Identify which cell holds the provided text, then report its [X, Y] central coordinate. 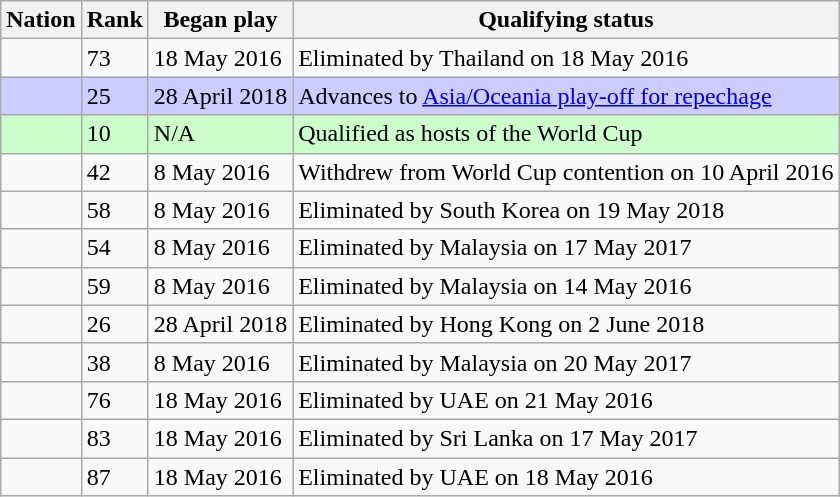
Nation [41, 20]
Eliminated by UAE on 21 May 2016 [566, 400]
Qualified as hosts of the World Cup [566, 134]
26 [114, 324]
10 [114, 134]
73 [114, 58]
38 [114, 362]
Eliminated by South Korea on 19 May 2018 [566, 210]
Began play [220, 20]
Eliminated by Malaysia on 20 May 2017 [566, 362]
87 [114, 477]
58 [114, 210]
Eliminated by Sri Lanka on 17 May 2017 [566, 438]
Advances to Asia/Oceania play-off for repechage [566, 96]
Eliminated by Malaysia on 17 May 2017 [566, 248]
76 [114, 400]
Qualifying status [566, 20]
Eliminated by Thailand on 18 May 2016 [566, 58]
54 [114, 248]
N/A [220, 134]
Eliminated by Hong Kong on 2 June 2018 [566, 324]
42 [114, 172]
Withdrew from World Cup contention on 10 April 2016 [566, 172]
Rank [114, 20]
Eliminated by UAE on 18 May 2016 [566, 477]
25 [114, 96]
59 [114, 286]
83 [114, 438]
Eliminated by Malaysia on 14 May 2016 [566, 286]
